Determine the [X, Y] coordinate at the center of the cell enclosing the given text.  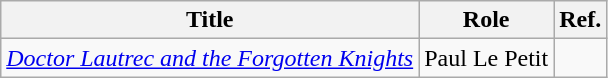
Role [486, 20]
Doctor Lautrec and the Forgotten Knights [210, 58]
Ref. [580, 20]
Title [210, 20]
Paul Le Petit [486, 58]
